Scan for the cell matching the given text and deliver its [x, y] coordinate at center. 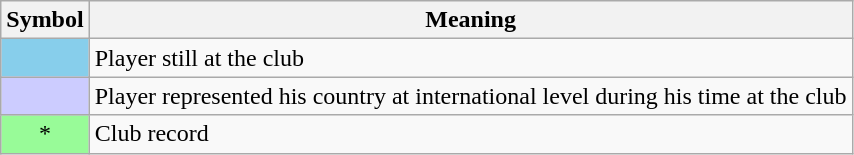
Player represented his country at international level during his time at the club [470, 96]
Symbol [45, 20]
* [45, 134]
Club record [470, 134]
Player still at the club [470, 58]
Meaning [470, 20]
